From the cell containing the given text, extract its center point as [X, Y] coordinate. 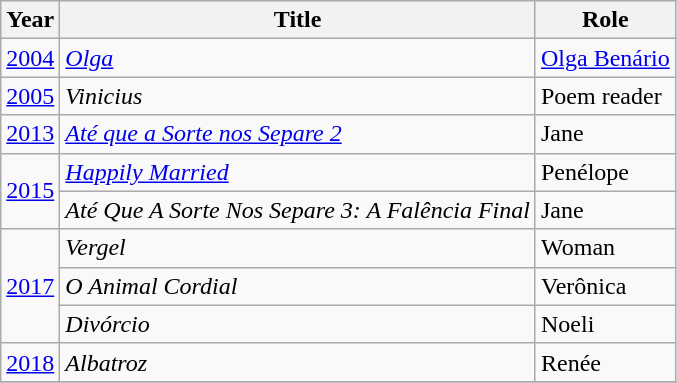
Até que a Sorte nos Separe 2 [298, 134]
2018 [30, 362]
Penélope [605, 172]
Title [298, 20]
2004 [30, 58]
Divórcio [298, 324]
Olga [298, 58]
Vinicius [298, 96]
2017 [30, 286]
Olga Benário [605, 58]
Role [605, 20]
Year [30, 20]
Albatroz [298, 362]
Happily Married [298, 172]
2005 [30, 96]
Vergel [298, 248]
Noeli [605, 324]
2015 [30, 191]
Woman [605, 248]
Até Que A Sorte Nos Separe 3: A Falência Final [298, 210]
Verônica [605, 286]
Poem reader [605, 96]
O Animal Cordial [298, 286]
2013 [30, 134]
Renée [605, 362]
